Scan for the cell matching the given text and deliver its (x, y) coordinate at center. 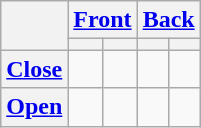
Front (102, 20)
Close (34, 69)
Open (34, 107)
Back (168, 20)
